Return [x, y] of the center of cell containing provided text 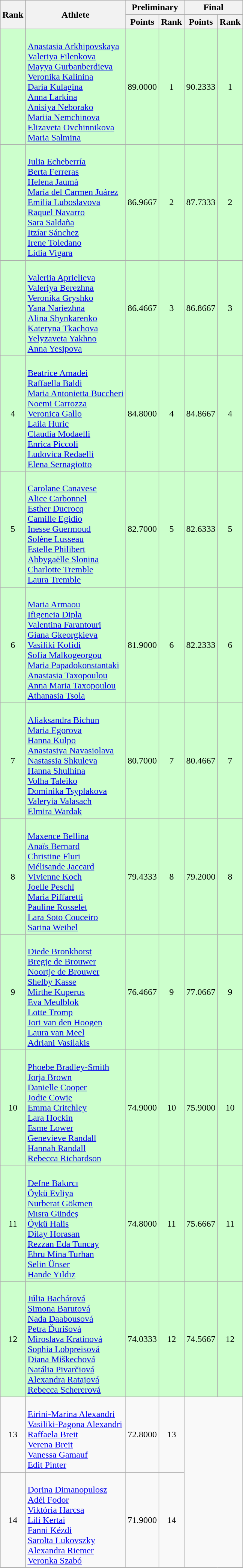
79.2000 [201, 876]
84.8000 [142, 414]
Defne BakırcıÖykü EvliyaNurberat GökmenMısra GündeşÖykü HalisDilay HorasanRezzan Eda TuncayEbru Mina TurhanSelin ÜnserHande Yıldız [76, 1224]
89.0000 [142, 87]
76.4667 [142, 992]
82.7000 [142, 529]
74.0333 [142, 1339]
74.9000 [142, 1108]
79.4333 [142, 876]
74.5667 [201, 1339]
86.4667 [142, 308]
Phoebe Bradley-SmithJorja BrownDanielle CooperJodie CowieEmma CritchleyLara HockinEsme LowerGenevieve RandallHannah RandallRebecca Richardson [76, 1108]
Athlete [76, 15]
74.8000 [142, 1224]
86.8667 [201, 308]
80.4667 [201, 761]
Valeriia AprielievaValeriya BerezhnaVeronika GryshkoYana NariezhnaAlina ShynkarenkoKateryna TkachovaYelyzaveta YakhnoAnna Yesipova [76, 308]
Preliminary [155, 8]
77.0667 [201, 992]
90.2333 [201, 87]
Maxence BellinaAnaïs BernardChristine FluriMélisande JaccardVivienne KochJoelle PeschlMaria PiffarettiPauline RosseletLara Soto CouceiroSarina Weibel [76, 876]
Eirini-Marina AlexandriVasiliki-Pagona AlexandriRaffaela BreitVerena BreitVanessa GamaufEdit Pinter [76, 1435]
Final [213, 8]
82.2333 [201, 645]
71.9000 [142, 1520]
82.6333 [201, 529]
87.7333 [201, 202]
75.9000 [201, 1108]
75.6667 [201, 1224]
81.9000 [142, 645]
72.8000 [142, 1435]
84.8667 [201, 414]
80.7000 [142, 761]
Dorina DimanopuloszAdél FodorViktória HarcsaLili KertaiFanni KézdiSarolta LukovszkyAlexandra RiemerVeronka Szabó [76, 1520]
86.9667 [142, 202]
